Output the (x, y) coordinate of the center of the cell containing the given text.  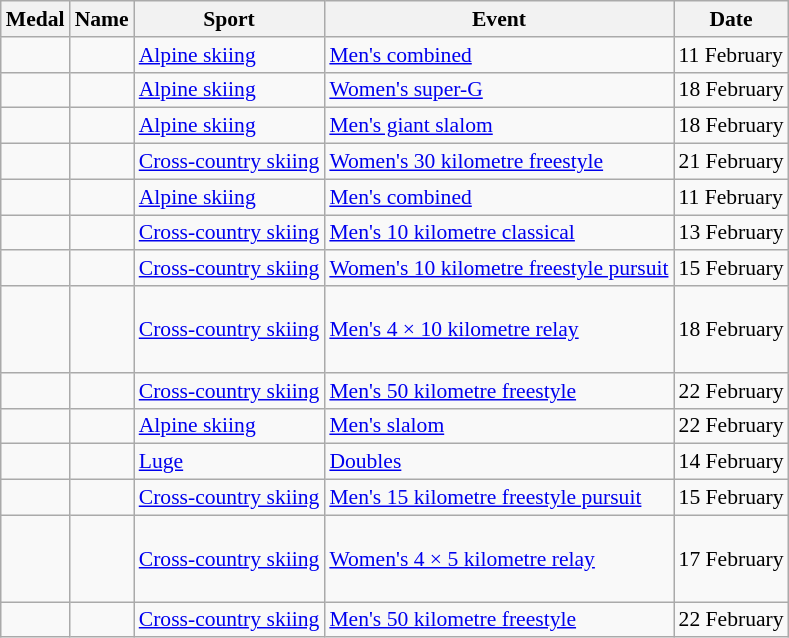
Name (102, 19)
Men's giant slalom (498, 126)
14 February (732, 462)
21 February (732, 162)
Luge (230, 462)
17 February (732, 558)
Men's 15 kilometre freestyle pursuit (498, 498)
Sport (230, 19)
Men's 10 kilometre classical (498, 233)
Event (498, 19)
Women's super-G (498, 90)
Date (732, 19)
Doubles (498, 462)
Women's 4 × 5 kilometre relay (498, 558)
Medal (36, 19)
Men's slalom (498, 426)
Women's 30 kilometre freestyle (498, 162)
Women's 10 kilometre freestyle pursuit (498, 269)
Men's 4 × 10 kilometre relay (498, 330)
13 February (732, 233)
